Determine the (X, Y) coordinate at the center of the cell enclosing the given text.  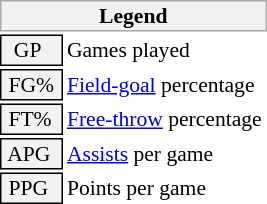
Legend (134, 16)
FT% (31, 120)
GP (31, 50)
Assists per game (166, 154)
PPG (31, 188)
Points per game (166, 188)
Games played (166, 50)
FG% (31, 85)
Field-goal percentage (166, 85)
Free-throw percentage (166, 120)
APG (31, 154)
